Identify which cell holds the provided text, then report its (X, Y) central coordinate. 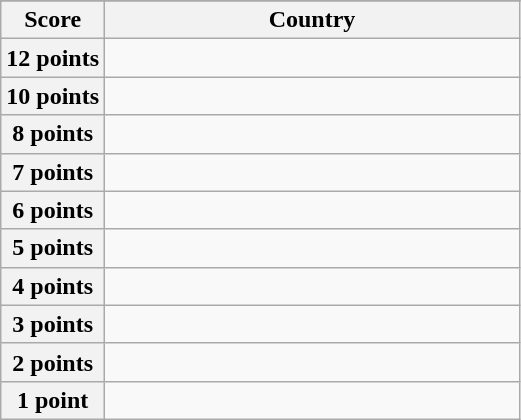
2 points (53, 362)
Country (312, 20)
Score (53, 20)
4 points (53, 286)
12 points (53, 58)
6 points (53, 210)
3 points (53, 324)
1 point (53, 400)
5 points (53, 248)
10 points (53, 96)
7 points (53, 172)
8 points (53, 134)
